Determine the [x, y] coordinate at the center of the cell enclosing the given text.  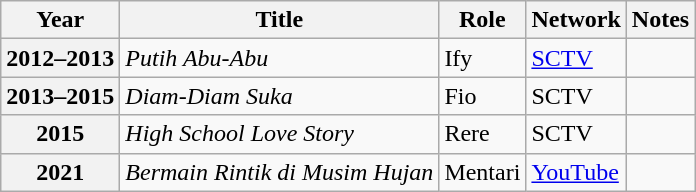
2015 [60, 134]
Mentari [482, 172]
High School Love Story [280, 134]
Title [280, 20]
2021 [60, 172]
Rere [482, 134]
Ify [482, 58]
Role [482, 20]
Fio [482, 96]
Network [576, 20]
Notes [660, 20]
YouTube [576, 172]
2013–2015 [60, 96]
Putih Abu-Abu [280, 58]
Diam-Diam Suka [280, 96]
2012–2013 [60, 58]
Bermain Rintik di Musim Hujan [280, 172]
Year [60, 20]
